Output the (x, y) coordinate of the center of the cell containing the given text.  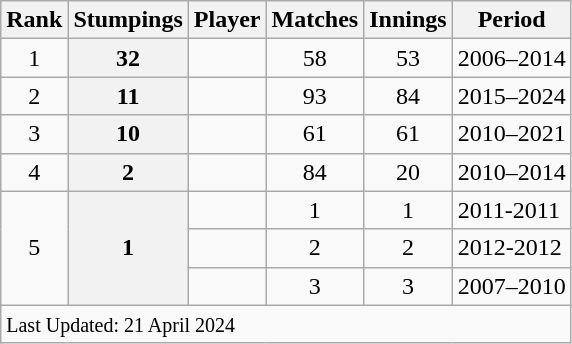
53 (408, 58)
2010–2014 (512, 172)
Rank (34, 20)
11 (128, 96)
4 (34, 172)
Stumpings (128, 20)
Matches (315, 20)
Player (227, 20)
93 (315, 96)
2015–2024 (512, 96)
2012-2012 (512, 248)
5 (34, 248)
Last Updated: 21 April 2024 (286, 324)
10 (128, 134)
Innings (408, 20)
32 (128, 58)
2007–2010 (512, 286)
20 (408, 172)
2006–2014 (512, 58)
2010–2021 (512, 134)
58 (315, 58)
2011-2011 (512, 210)
Period (512, 20)
